Search for the cell housing the specified text and yield its [x, y] center coordinate. 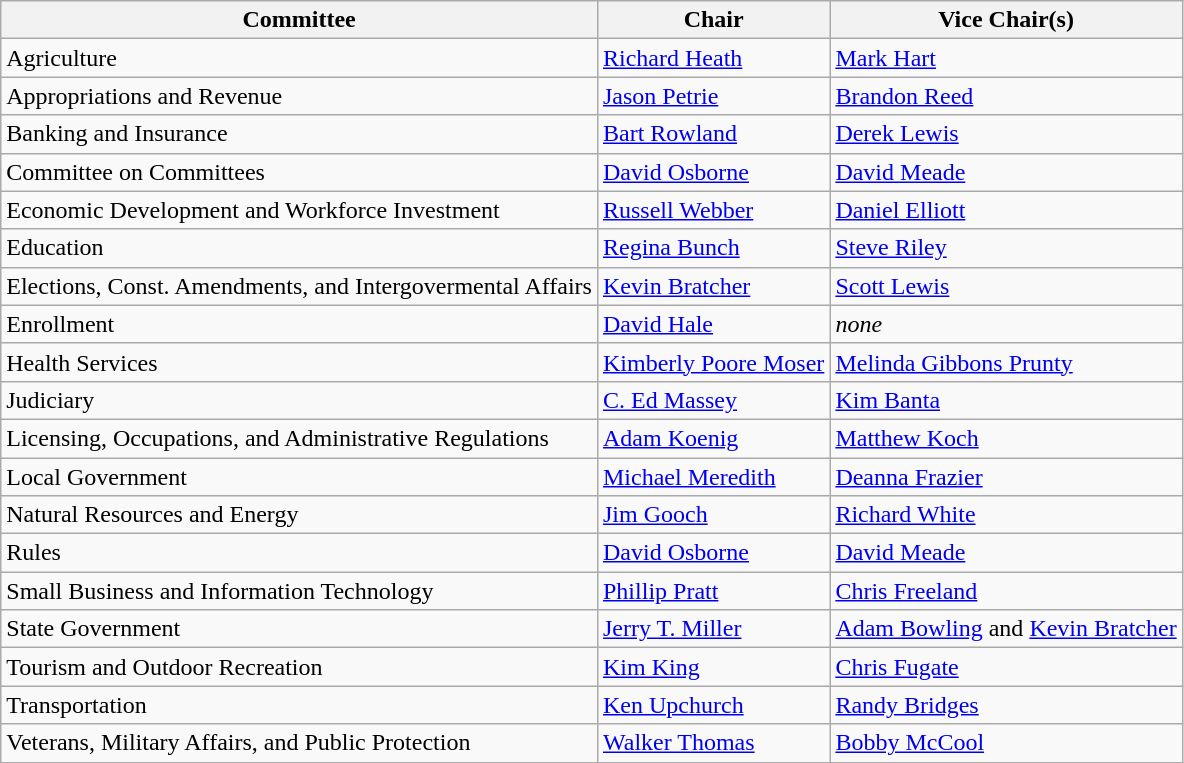
Jerry T. Miller [713, 629]
Mark Hart [1006, 58]
Bart Rowland [713, 134]
Matthew Koch [1006, 438]
Brandon Reed [1006, 96]
Regina Bunch [713, 248]
State Government [300, 629]
Chris Fugate [1006, 667]
C. Ed Massey [713, 400]
Licensing, Occupations, and Administrative Regulations [300, 438]
Committee [300, 20]
Appropriations and Revenue [300, 96]
Judiciary [300, 400]
Economic Development and Workforce Investment [300, 210]
David Hale [713, 324]
Small Business and Information Technology [300, 591]
Derek Lewis [1006, 134]
Chris Freeland [1006, 591]
Randy Bridges [1006, 705]
Steve Riley [1006, 248]
Committee on Committees [300, 172]
Daniel Elliott [1006, 210]
Adam Koenig [713, 438]
Kim Banta [1006, 400]
Phillip Pratt [713, 591]
Kim King [713, 667]
Rules [300, 553]
Michael Meredith [713, 477]
Vice Chair(s) [1006, 20]
Richard Heath [713, 58]
Jason Petrie [713, 96]
Kevin Bratcher [713, 286]
Adam Bowling and Kevin Bratcher [1006, 629]
Agriculture [300, 58]
Elections, Const. Amendments, and Intergovermental Affairs [300, 286]
Natural Resources and Energy [300, 515]
Jim Gooch [713, 515]
Walker Thomas [713, 743]
Deanna Frazier [1006, 477]
Russell Webber [713, 210]
Local Government [300, 477]
Chair [713, 20]
Ken Upchurch [713, 705]
Banking and Insurance [300, 134]
Transportation [300, 705]
none [1006, 324]
Kimberly Poore Moser [713, 362]
Health Services [300, 362]
Bobby McCool [1006, 743]
Enrollment [300, 324]
Melinda Gibbons Prunty [1006, 362]
Scott Lewis [1006, 286]
Tourism and Outdoor Recreation [300, 667]
Education [300, 248]
Richard White [1006, 515]
Veterans, Military Affairs, and Public Protection [300, 743]
